Detect which cell encompasses the target text, then output its [X, Y] center coordinate. 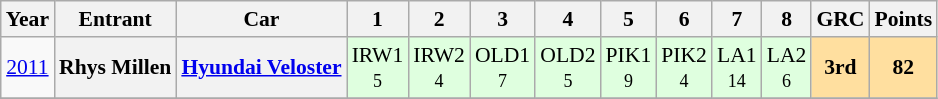
7 [737, 19]
4 [568, 19]
IRW15 [378, 68]
3 [502, 19]
82 [903, 68]
PIK19 [629, 68]
Entrant [115, 19]
OLD25 [568, 68]
2011 [28, 68]
Hyundai Veloster [261, 68]
GRC [840, 19]
PIK24 [684, 68]
LA26 [787, 68]
1 [378, 19]
3rd [840, 68]
Points [903, 19]
8 [787, 19]
Rhys Millen [115, 68]
IRW24 [439, 68]
Car [261, 19]
2 [439, 19]
Year [28, 19]
5 [629, 19]
OLD17 [502, 68]
6 [684, 19]
LA114 [737, 68]
